Locate the cell with the specified text and output its (X, Y) center coordinate. 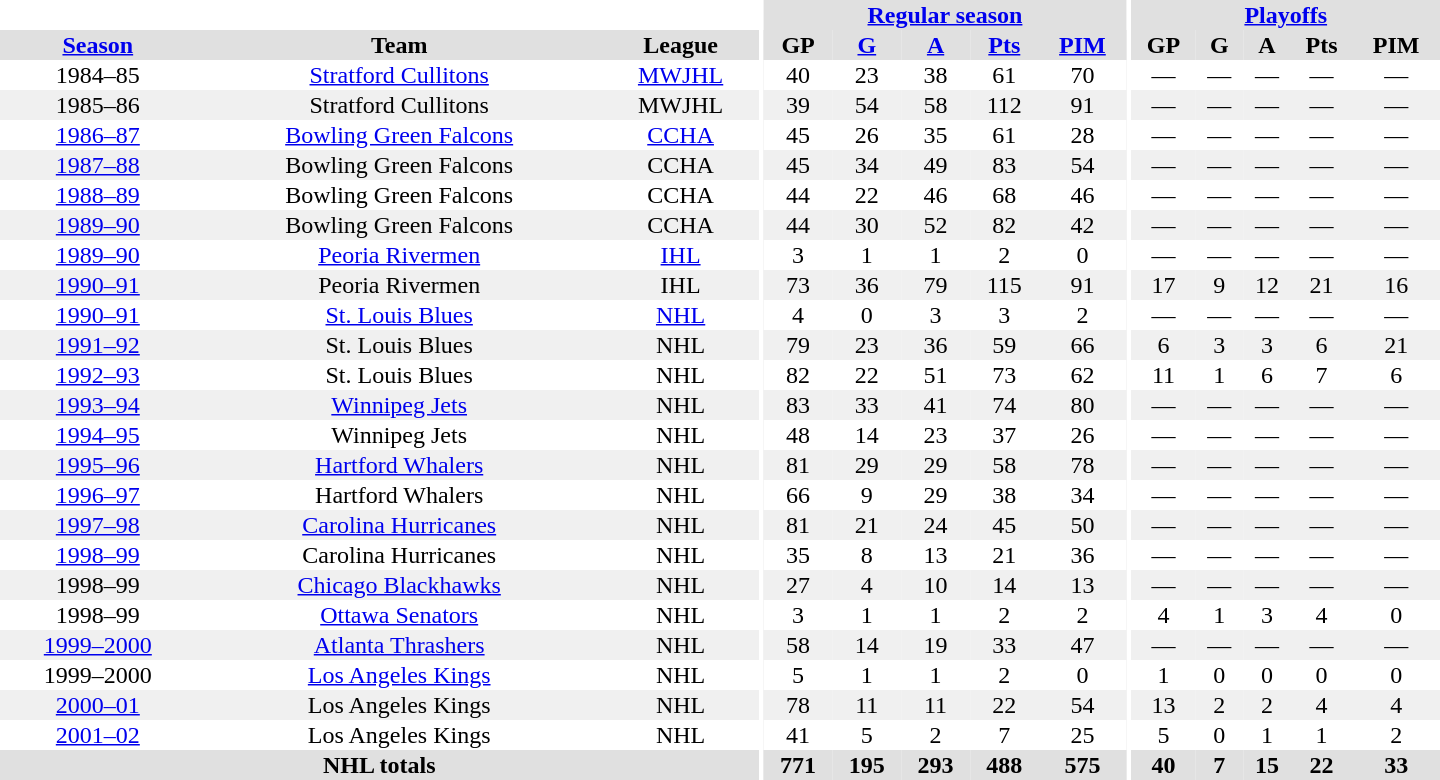
1993–94 (98, 405)
Ottawa Senators (400, 615)
48 (798, 435)
1987–88 (98, 165)
488 (1004, 765)
25 (1083, 735)
2000–01 (98, 705)
24 (936, 525)
51 (936, 375)
10 (936, 585)
30 (866, 225)
115 (1004, 285)
League (681, 45)
Team (400, 45)
70 (1083, 75)
52 (936, 225)
195 (866, 765)
Playoffs (1286, 15)
1996–97 (98, 495)
Season (98, 45)
1984–85 (98, 75)
50 (1083, 525)
80 (1083, 405)
Regular season (946, 15)
575 (1083, 765)
Atlanta Thrashers (400, 645)
47 (1083, 645)
19 (936, 645)
NHL totals (379, 765)
1995–96 (98, 465)
2001–02 (98, 735)
39 (798, 105)
62 (1083, 375)
28 (1083, 135)
Chicago Blackhawks (400, 585)
42 (1083, 225)
1986–87 (98, 135)
16 (1396, 285)
15 (1267, 765)
1991–92 (98, 345)
68 (1004, 195)
1985–86 (98, 105)
17 (1163, 285)
1997–98 (98, 525)
59 (1004, 345)
12 (1267, 285)
8 (866, 555)
112 (1004, 105)
771 (798, 765)
27 (798, 585)
74 (1004, 405)
1988–89 (98, 195)
37 (1004, 435)
49 (936, 165)
1994–95 (98, 435)
293 (936, 765)
1992–93 (98, 375)
